Identify which cell holds the provided text, then report its (x, y) central coordinate. 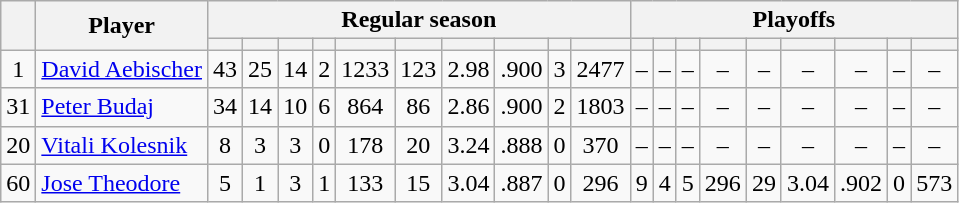
178 (366, 145)
25 (260, 69)
1233 (366, 69)
43 (224, 69)
.902 (860, 183)
2.98 (468, 69)
31 (18, 107)
.888 (522, 145)
2.86 (468, 107)
Peter Budaj (122, 107)
9 (642, 183)
.887 (522, 183)
123 (418, 69)
1803 (600, 107)
Regular season (418, 20)
15 (418, 183)
4 (664, 183)
2477 (600, 69)
573 (934, 183)
864 (366, 107)
133 (366, 183)
370 (600, 145)
Player (122, 26)
10 (296, 107)
8 (224, 145)
Vitali Kolesnik (122, 145)
3.24 (468, 145)
29 (764, 183)
Jose Theodore (122, 183)
6 (324, 107)
86 (418, 107)
Playoffs (794, 20)
34 (224, 107)
60 (18, 183)
David Aebischer (122, 69)
